Pinpoint the cell where the given text exists, returning its (X, Y) midpoint coordinate. 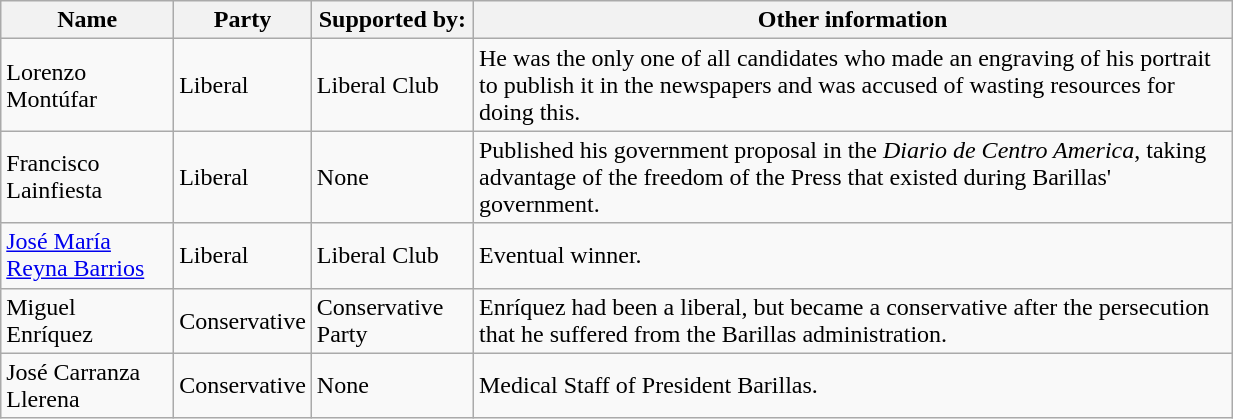
Other information (852, 20)
Conservative Party (392, 320)
José Carranza Llerena (88, 386)
Medical Staff of President Barillas. (852, 386)
Supported by: (392, 20)
José María Reyna Barrios (88, 256)
Miguel Enríquez (88, 320)
Name (88, 20)
Party (243, 20)
Eventual winner. (852, 256)
Enríquez had been a liberal, but became a conservative after the persecution that he suffered from the Barillas administration. (852, 320)
Francisco Lainfiesta (88, 177)
Lorenzo Montúfar (88, 85)
